Return (X, Y) of the center of cell containing provided text 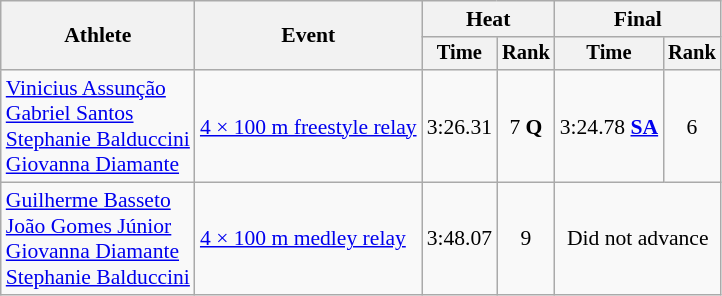
Vinicius AssunçãoGabriel SantosStephanie BalducciniGiovanna Diamante (98, 126)
Guilherme BassetoJoão Gomes JúniorGiovanna DiamanteStephanie Balduccini (98, 239)
7 Q (526, 126)
Final (638, 19)
Did not advance (638, 239)
3:48.07 (460, 239)
4 × 100 m medley relay (308, 239)
6 (692, 126)
Athlete (98, 36)
4 × 100 m freestyle relay (308, 126)
3:26.31 (460, 126)
3:24.78 SA (609, 126)
Event (308, 36)
9 (526, 239)
Heat (488, 19)
